Identify which cell holds the provided text, then report its [x, y] central coordinate. 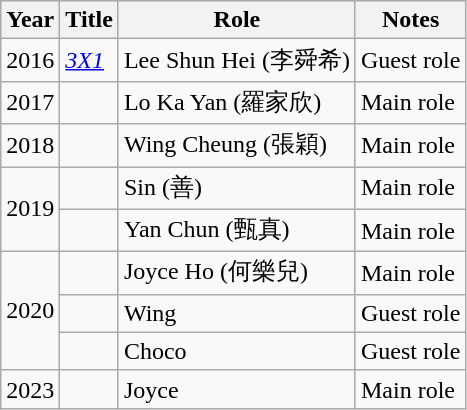
2018 [30, 146]
2019 [30, 208]
Yan Chun (甄真) [236, 230]
Joyce [236, 389]
Lee Shun Hei (李舜希) [236, 60]
Year [30, 20]
Lo Ka Yan (羅家欣) [236, 102]
Role [236, 20]
Wing Cheung (張穎) [236, 146]
Sin (善) [236, 188]
2023 [30, 389]
Notes [410, 20]
Title [90, 20]
2017 [30, 102]
Joyce Ho (何樂兒) [236, 274]
2020 [30, 312]
Wing [236, 313]
Choco [236, 351]
2016 [30, 60]
3X1 [90, 60]
